Return [X, Y] of the center of cell containing provided text 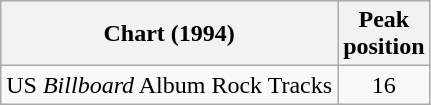
16 [384, 85]
Peakposition [384, 34]
US Billboard Album Rock Tracks [170, 85]
Chart (1994) [170, 34]
